Extract the (X, Y) coordinate from the center of the cell holding the provided text.  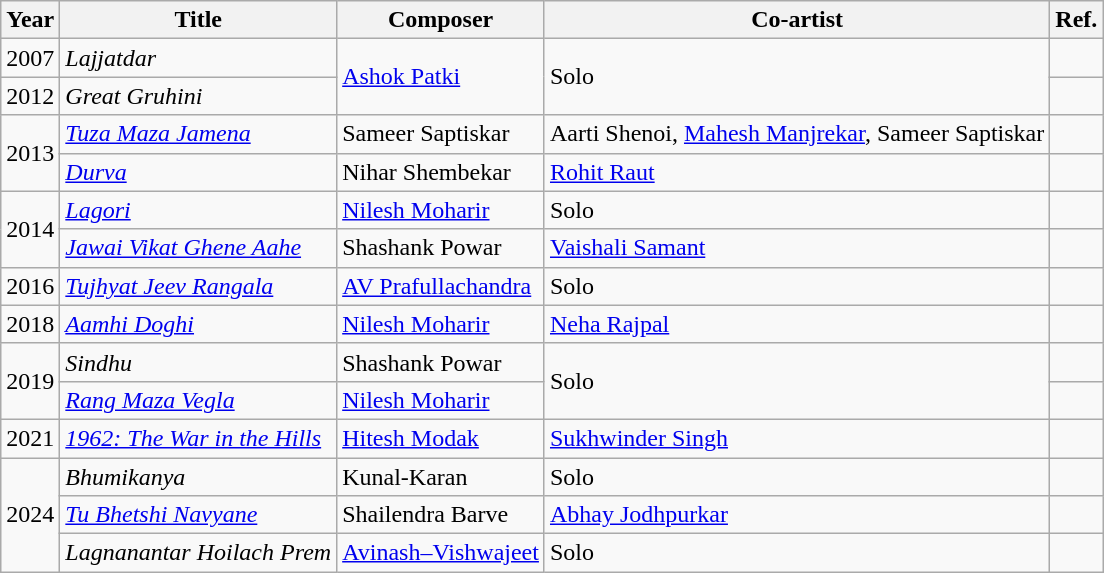
Aarti Shenoi, Mahesh Manjrekar, Sameer Saptiskar (796, 134)
1962: The War in the Hills (198, 438)
Co-artist (796, 20)
Rang Maza Vegla (198, 400)
Rohit Raut (796, 172)
Hitesh Modak (441, 438)
2021 (30, 438)
Lagnanantar Hoilach Prem (198, 553)
AV Prafullachandra (441, 286)
2019 (30, 381)
2012 (30, 96)
Year (30, 20)
Kunal-Karan (441, 477)
Tuza Maza Jamena (198, 134)
Composer (441, 20)
Sameer Saptiskar (441, 134)
2016 (30, 286)
Avinash–Vishwajeet (441, 553)
Durva (198, 172)
2018 (30, 324)
Lagori (198, 210)
Neha Rajpal (796, 324)
Vaishali Samant (796, 248)
Ref. (1076, 20)
Great Gruhini (198, 96)
2013 (30, 153)
Ashok Patki (441, 77)
2024 (30, 515)
2014 (30, 229)
2007 (30, 58)
Abhay Jodhpurkar (796, 515)
Bhumikanya (198, 477)
Tu Bhetshi Navyane (198, 515)
Lajjatdar (198, 58)
Title (198, 20)
Sukhwinder Singh (796, 438)
Nihar Shembekar (441, 172)
Sindhu (198, 362)
Aamhi Doghi (198, 324)
Shailendra Barve (441, 515)
Jawai Vikat Ghene Aahe (198, 248)
Tujhyat Jeev Rangala (198, 286)
